Provide the (x, y) coordinate of the cell's center where the given text is located.  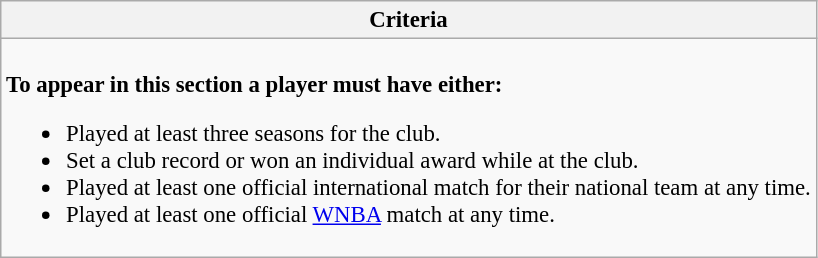
Criteria (408, 20)
